Detect which cell encompasses the target text, then output its (x, y) center coordinate. 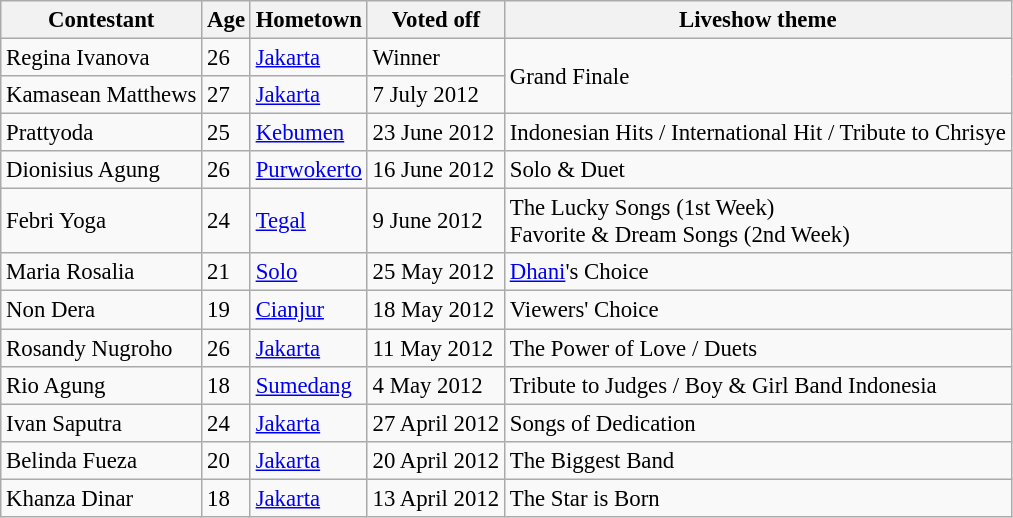
Tegal (308, 222)
Dionisius Agung (102, 170)
Ivan Saputra (102, 423)
Indonesian Hits / International Hit / Tribute to Chrisye (758, 133)
Contestant (102, 20)
Maria Rosalia (102, 273)
23 June 2012 (436, 133)
27 April 2012 (436, 423)
Grand Finale (758, 76)
Regina Ivanova (102, 58)
Winner (436, 58)
Rosandy Nugroho (102, 348)
Liveshow theme (758, 20)
19 (226, 310)
25 (226, 133)
25 May 2012 (436, 273)
The Star is Born (758, 498)
Solo & Duet (758, 170)
Prattyoda (102, 133)
Rio Agung (102, 385)
9 June 2012 (436, 222)
Voted off (436, 20)
Non Dera (102, 310)
Kebumen (308, 133)
Cianjur (308, 310)
Dhani's Choice (758, 273)
18 May 2012 (436, 310)
7 July 2012 (436, 95)
The Biggest Band (758, 460)
27 (226, 95)
Purwokerto (308, 170)
Febri Yoga (102, 222)
20 April 2012 (436, 460)
21 (226, 273)
Age (226, 20)
13 April 2012 (436, 498)
11 May 2012 (436, 348)
Tribute to Judges / Boy & Girl Band Indonesia (758, 385)
Viewers' Choice (758, 310)
The Lucky Songs (1st Week)Favorite & Dream Songs (2nd Week) (758, 222)
20 (226, 460)
Kamasean Matthews (102, 95)
Sumedang (308, 385)
4 May 2012 (436, 385)
Belinda Fueza (102, 460)
Khanza Dinar (102, 498)
16 June 2012 (436, 170)
Solo (308, 273)
Hometown (308, 20)
The Power of Love / Duets (758, 348)
Songs of Dedication (758, 423)
